Find where the given text appears and provide that cell's center as [X, Y] coordinate. 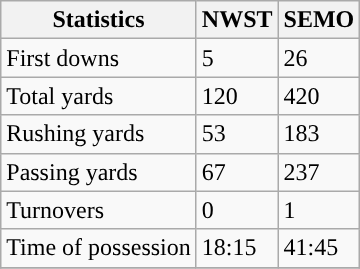
120 [237, 96]
53 [237, 134]
237 [319, 172]
0 [237, 210]
5 [237, 58]
NWST [237, 20]
Turnovers [99, 210]
Time of possession [99, 248]
1 [319, 210]
Rushing yards [99, 134]
Passing yards [99, 172]
67 [237, 172]
183 [319, 134]
420 [319, 96]
Total yards [99, 96]
41:45 [319, 248]
18:15 [237, 248]
First downs [99, 58]
SEMO [319, 20]
Statistics [99, 20]
26 [319, 58]
